Return (x, y) of the center of cell containing provided text 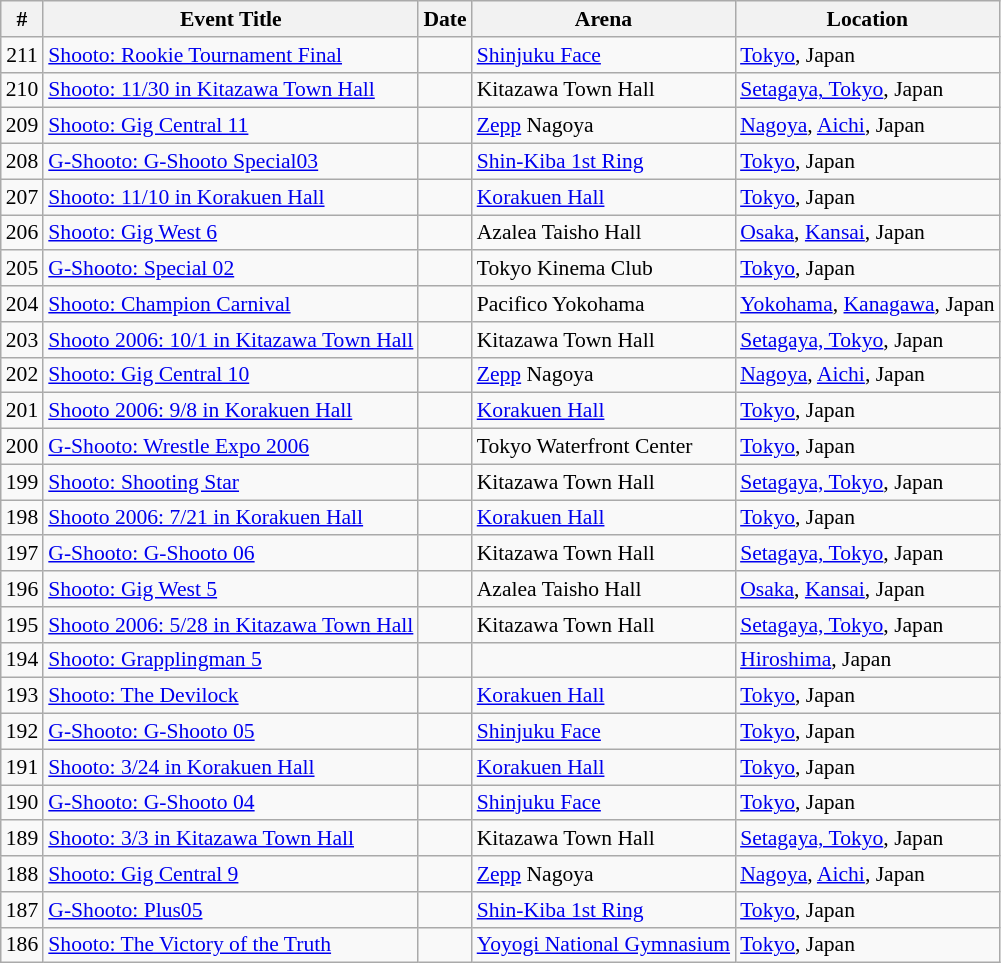
Shooto 2006: 5/28 in Kitazawa Town Hall (230, 625)
186 (22, 945)
197 (22, 554)
210 (22, 90)
Yokohama, Kanagawa, Japan (868, 304)
Shooto: Champion Carnival (230, 304)
Shooto 2006: 9/8 in Korakuen Hall (230, 411)
Shooto: Gig Central 11 (230, 126)
Shooto: Shooting Star (230, 482)
196 (22, 589)
Shooto: Gig West 5 (230, 589)
209 (22, 126)
G-Shooto: Special 02 (230, 269)
Shooto: 3/3 in Kitazawa Town Hall (230, 839)
198 (22, 518)
Shooto: Gig Central 9 (230, 874)
Location (868, 19)
Tokyo Waterfront Center (604, 447)
Yoyogi National Gymnasium (604, 945)
G-Shooto: G-Shooto 06 (230, 554)
206 (22, 233)
200 (22, 447)
Pacifico Yokohama (604, 304)
G-Shooto: G-Shooto Special03 (230, 162)
211 (22, 55)
Shooto: Gig Central 10 (230, 375)
# (22, 19)
189 (22, 839)
Shooto: 11/10 in Korakuen Hall (230, 197)
201 (22, 411)
Arena (604, 19)
207 (22, 197)
195 (22, 625)
Hiroshima, Japan (868, 660)
192 (22, 732)
Shooto: 11/30 in Kitazawa Town Hall (230, 90)
Shooto: The Devilock (230, 696)
203 (22, 340)
191 (22, 767)
G-Shooto: G-Shooto 05 (230, 732)
204 (22, 304)
G-Shooto: Wrestle Expo 2006 (230, 447)
199 (22, 482)
Shooto: Rookie Tournament Final (230, 55)
Shooto: Grapplingman 5 (230, 660)
Shooto: 3/24 in Korakuen Hall (230, 767)
Event Title (230, 19)
190 (22, 803)
Date (444, 19)
Shooto 2006: 10/1 in Kitazawa Town Hall (230, 340)
205 (22, 269)
Shooto: The Victory of the Truth (230, 945)
G-Shooto: Plus05 (230, 910)
193 (22, 696)
G-Shooto: G-Shooto 04 (230, 803)
202 (22, 375)
188 (22, 874)
187 (22, 910)
Shooto 2006: 7/21 in Korakuen Hall (230, 518)
Shooto: Gig West 6 (230, 233)
208 (22, 162)
194 (22, 660)
Tokyo Kinema Club (604, 269)
